Output the [X, Y] coordinate of the center of the cell containing the given text.  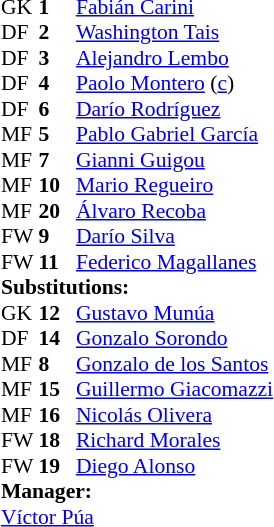
11 [57, 262]
19 [57, 466]
5 [57, 135]
Gonzalo Sorondo [174, 339]
12 [57, 313]
GK [20, 313]
Alejandro Lembo [174, 58]
9 [57, 237]
Substitutions: [137, 287]
Diego Alonso [174, 466]
Gianni Guigou [174, 160]
14 [57, 339]
Federico Magallanes [174, 262]
4 [57, 83]
20 [57, 211]
Darío Silva [174, 237]
Mario Regueiro [174, 185]
Gustavo Munúa [174, 313]
18 [57, 441]
7 [57, 160]
Álvaro Recoba [174, 211]
Nicolás Olivera [174, 415]
Darío Rodríguez [174, 109]
Washington Tais [174, 33]
Gonzalo de los Santos [174, 364]
10 [57, 185]
15 [57, 389]
Guillermo Giacomazzi [174, 389]
Manager: [137, 491]
16 [57, 415]
2 [57, 33]
8 [57, 364]
Paolo Montero (c) [174, 83]
Pablo Gabriel García [174, 135]
3 [57, 58]
6 [57, 109]
Richard Morales [174, 441]
